Locate the cell with the specified text and output its (x, y) center coordinate. 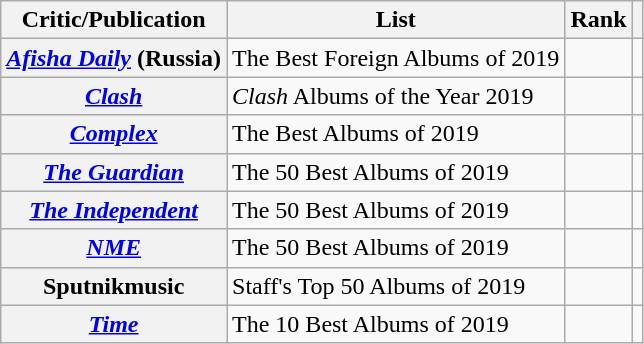
NME (114, 248)
List (396, 20)
The 10 Best Albums of 2019 (396, 324)
The Independent (114, 210)
The Best Albums of 2019 (396, 134)
Clash (114, 96)
Afisha Daily (Russia) (114, 58)
The Best Foreign Albums of 2019 (396, 58)
Rank (598, 20)
Staff's Top 50 Albums of 2019 (396, 286)
The Guardian (114, 172)
Complex (114, 134)
Sputnikmusic (114, 286)
Clash Albums of the Year 2019 (396, 96)
Time (114, 324)
Critic/Publication (114, 20)
